Return [X, Y] of the center of cell containing provided text 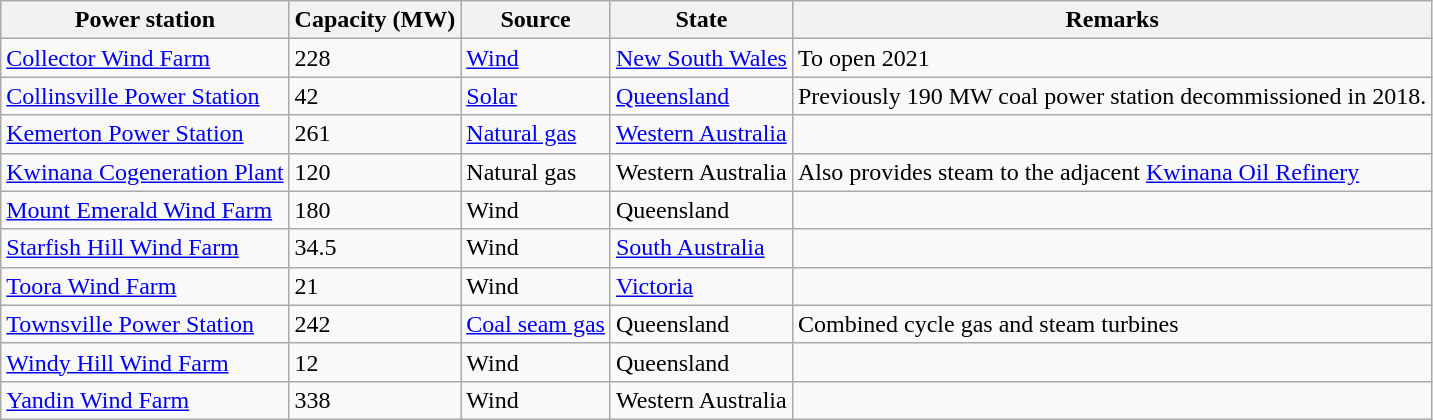
261 [375, 134]
Also provides steam to the adjacent Kwinana Oil Refinery [1112, 172]
338 [375, 400]
Mount Emerald Wind Farm [145, 210]
Previously 190 MW coal power station decommissioned in 2018. [1112, 96]
Collinsville Power Station [145, 96]
South Australia [701, 248]
New South Wales [701, 58]
120 [375, 172]
Coal seam gas [536, 324]
Remarks [1112, 20]
State [701, 20]
180 [375, 210]
228 [375, 58]
Collector Wind Farm [145, 58]
42 [375, 96]
Victoria [701, 286]
Yandin Wind Farm [145, 400]
Toora Wind Farm [145, 286]
Townsville Power Station [145, 324]
To open 2021 [1112, 58]
Source [536, 20]
Kemerton Power Station [145, 134]
Kwinana Cogeneration Plant [145, 172]
12 [375, 362]
Starfish Hill Wind Farm [145, 248]
Power station [145, 20]
21 [375, 286]
242 [375, 324]
Combined cycle gas and steam turbines [1112, 324]
34.5 [375, 248]
Capacity (MW) [375, 20]
Windy Hill Wind Farm [145, 362]
Solar [536, 96]
